For the text-containing cell, return its midpoint in [x, y] coordinate format. 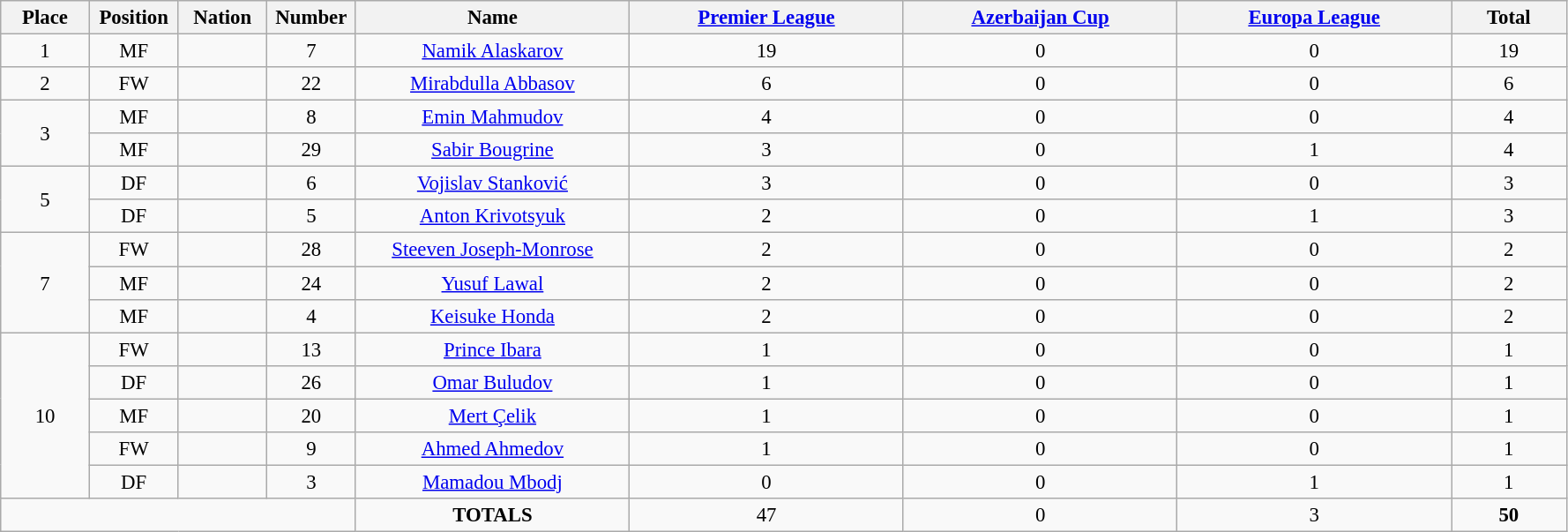
Europa League [1314, 18]
Total [1510, 18]
Ahmed Ahmedov [492, 449]
Steeven Joseph-Monrose [492, 250]
Mert Çelik [492, 416]
20 [312, 416]
Keisuke Honda [492, 316]
Omar Buludov [492, 382]
TOTALS [492, 515]
Namik Alaskarov [492, 51]
24 [312, 283]
50 [1510, 515]
9 [312, 449]
28 [312, 250]
Premier League [767, 18]
Name [492, 18]
Mirabdulla Abbasov [492, 84]
10 [46, 416]
Yusuf Lawal [492, 283]
29 [312, 150]
13 [312, 349]
26 [312, 382]
Place [46, 18]
Azerbaijan Cup [1041, 18]
Emin Mahmudov [492, 117]
Position [134, 18]
8 [312, 117]
Mamadou Mbodj [492, 482]
Number [312, 18]
Sabir Bougrine [492, 150]
47 [767, 515]
Prince Ibara [492, 349]
Vojislav Stanković [492, 184]
Anton Krivotsyuk [492, 216]
22 [312, 84]
Nation [222, 18]
